Capture the cell that displays the provided text and extract its (x, y) central coordinate. 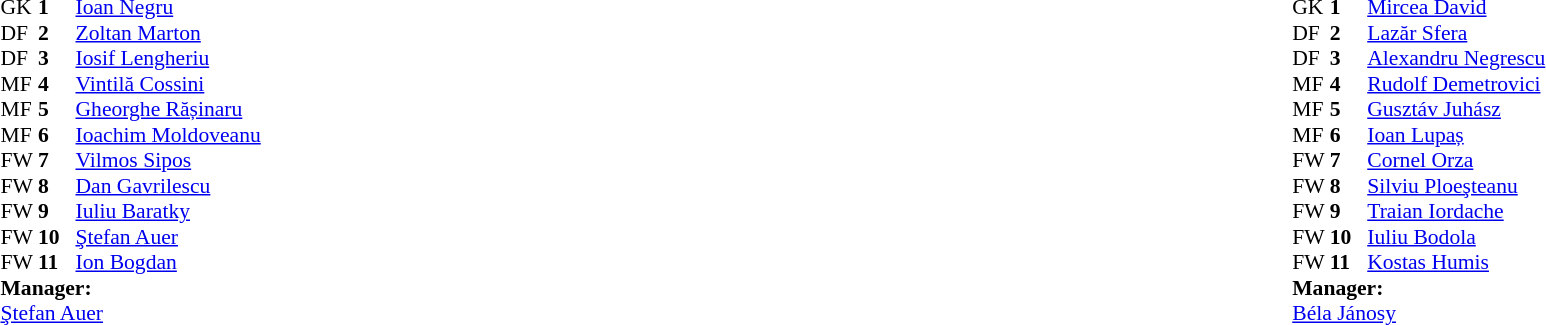
Ioan Lupaș (1456, 135)
Rudolf Demetrovici (1456, 84)
Ioachim Moldoveanu (168, 135)
Vilmos Sipos (168, 161)
Iuliu Bodola (1456, 237)
Gheorghe Rășinaru (168, 109)
Ion Bogdan (168, 263)
Iosif Lengheriu (168, 59)
Cornel Orza (1456, 161)
Vintilă Cossini (168, 84)
Gusztáv Juhász (1456, 109)
Silviu Ploeşteanu (1456, 186)
Alexandru Negrescu (1456, 59)
Kostas Humis (1456, 263)
Ştefan Auer (168, 237)
Traian Iordache (1456, 211)
Zoltan Marton (168, 33)
Lazăr Sfera (1456, 33)
Dan Gavrilescu (168, 186)
Iuliu Baratky (168, 211)
